From the cell containing the given text, extract its center point as [X, Y] coordinate. 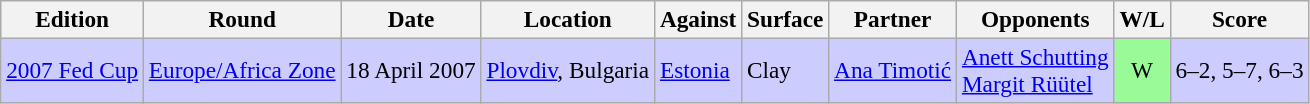
Partner [893, 19]
Ana Timotić [893, 70]
Edition [72, 19]
6–2, 5–7, 6–3 [1240, 70]
Clay [786, 70]
2007 Fed Cup [72, 70]
Anett Schutting Margit Rüütel [1036, 70]
Location [568, 19]
Plovdiv, Bulgaria [568, 70]
Against [698, 19]
Opponents [1036, 19]
Date [411, 19]
W [1142, 70]
W/L [1142, 19]
Surface [786, 19]
Estonia [698, 70]
Europe/Africa Zone [242, 70]
18 April 2007 [411, 70]
Round [242, 19]
Score [1240, 19]
